Search for the cell housing the specified text and yield its [x, y] center coordinate. 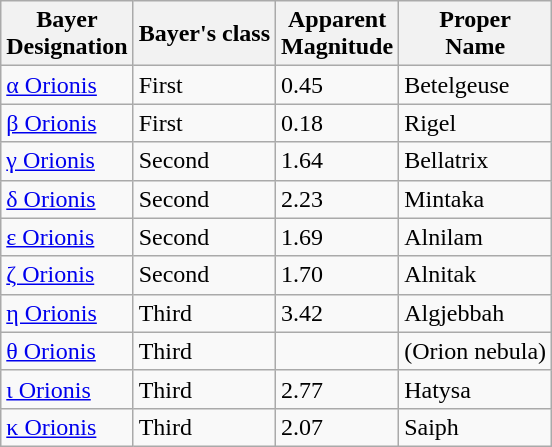
Rigel [476, 123]
Betelgeuse [476, 85]
Alnilam [476, 237]
(Orion nebula) [476, 351]
κ Orionis [67, 427]
1.69 [338, 237]
1.70 [338, 275]
1.64 [338, 161]
2.77 [338, 389]
Hatysa [476, 389]
Algjebbah [476, 313]
δ Orionis [67, 199]
β Orionis [67, 123]
ApparentMagnitude [338, 34]
ε Orionis [67, 237]
0.45 [338, 85]
Bellatrix [476, 161]
0.18 [338, 123]
η Orionis [67, 313]
γ Orionis [67, 161]
Mintaka [476, 199]
Bayer's class [204, 34]
ProperName [476, 34]
ι Orionis [67, 389]
BayerDesignation [67, 34]
α Orionis [67, 85]
3.42 [338, 313]
2.23 [338, 199]
ζ Orionis [67, 275]
2.07 [338, 427]
θ Orionis [67, 351]
Saiph [476, 427]
Alnitak [476, 275]
